Detect which cell encompasses the target text, then output its [X, Y] center coordinate. 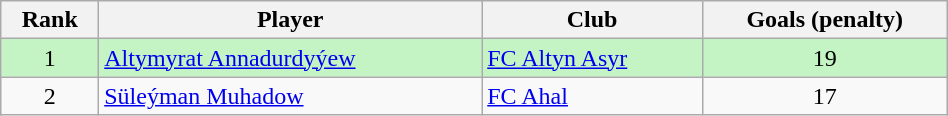
Altymyrat Annadurdyýew [290, 58]
Süleýman Muhadow [290, 96]
Rank [50, 20]
19 [824, 58]
FC Ahal [592, 96]
Player [290, 20]
FC Altyn Asyr [592, 58]
1 [50, 58]
2 [50, 96]
Club [592, 20]
17 [824, 96]
Goals (penalty) [824, 20]
